Identify which cell holds the provided text, then report its (x, y) central coordinate. 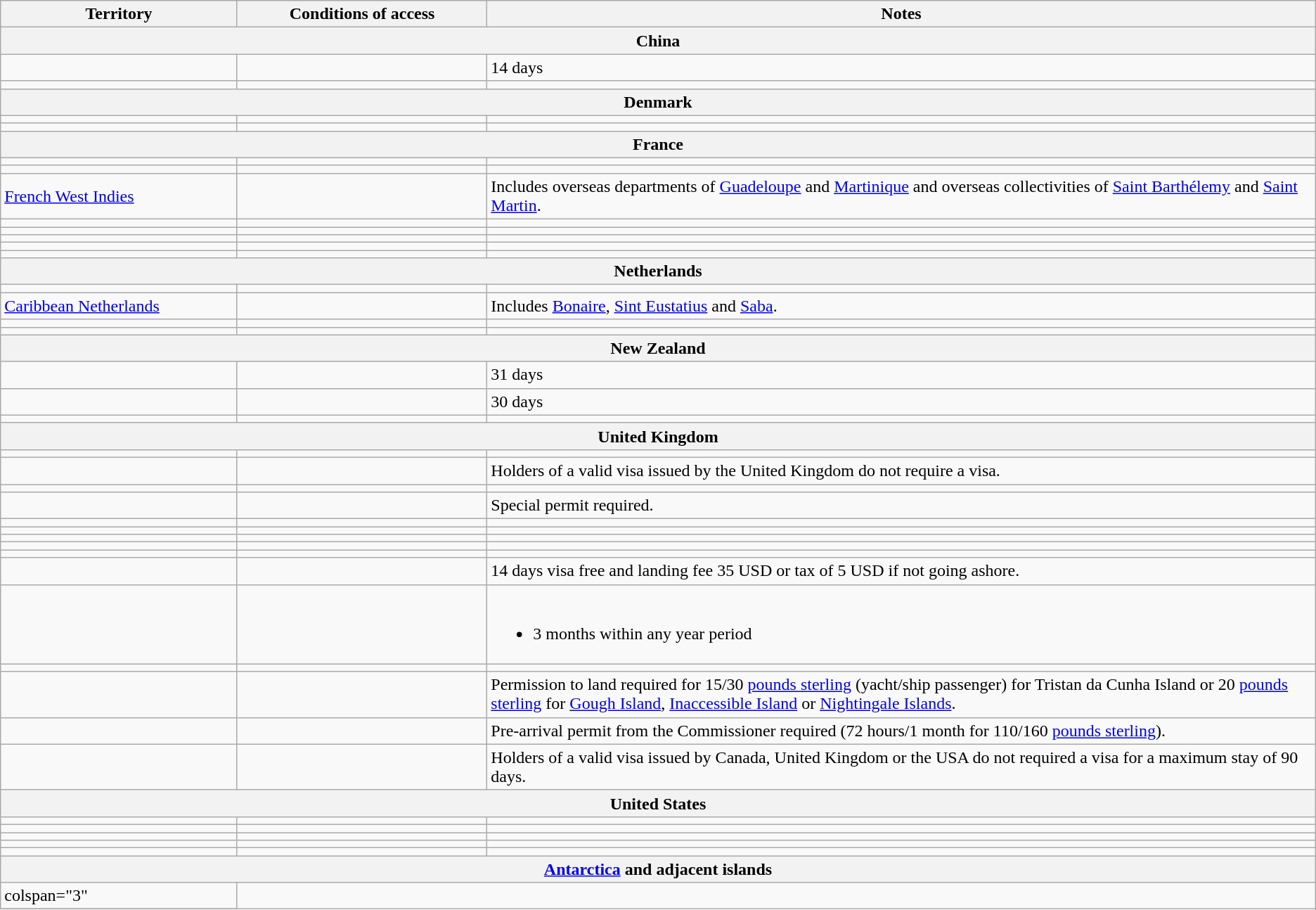
China (658, 41)
Antarctica and adjacent islands (658, 869)
Includes Bonaire, Sint Eustatius and Saba. (901, 306)
31 days (901, 375)
New Zealand (658, 348)
Notes (901, 14)
Territory (120, 14)
French West Indies (120, 196)
Netherlands (658, 271)
30 days (901, 402)
France (658, 144)
3 months within any year period (901, 624)
Special permit required. (901, 506)
colspan="3" (120, 896)
United Kingdom (658, 436)
Caribbean Netherlands (120, 306)
Holders of a valid visa issued by the United Kingdom do not require a visa. (901, 470)
Denmark (658, 102)
14 days visa free and landing fee 35 USD or tax of 5 USD if not going ashore. (901, 571)
United States (658, 803)
Conditions of access (361, 14)
14 days (901, 68)
Includes overseas departments of Guadeloupe and Martinique and overseas collectivities of Saint Barthélemy and Saint Martin. (901, 196)
Holders of a valid visa issued by Canada, United Kingdom or the USA do not required a visa for a maximum stay of 90 days. (901, 767)
Pre-arrival permit from the Commissioner required (72 hours/1 month for 110/160 pounds sterling). (901, 731)
